Output the (X, Y) coordinate of the center of the cell containing the given text.  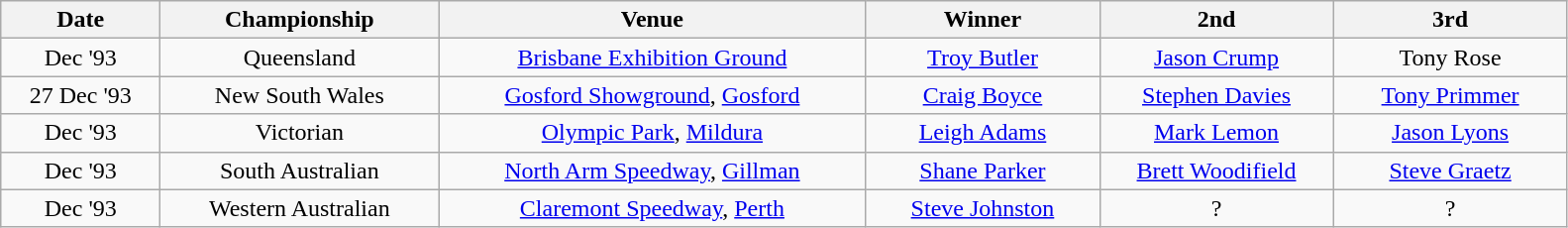
Claremont Speedway, Perth (652, 208)
Stephen Davies (1216, 95)
27 Dec '93 (81, 95)
Gosford Showground, Gosford (652, 95)
Championship (299, 20)
South Australian (299, 171)
Queensland (299, 57)
Winner (983, 20)
Brett Woodifield (1216, 171)
New South Wales (299, 95)
Victorian (299, 133)
Steve Johnston (983, 208)
3rd (1450, 20)
Tony Rose (1450, 57)
Jason Lyons (1450, 133)
Olympic Park, Mildura (652, 133)
Brisbane Exhibition Ground (652, 57)
Tony Primmer (1450, 95)
Venue (652, 20)
Western Australian (299, 208)
Jason Crump (1216, 57)
Steve Graetz (1450, 171)
2nd (1216, 20)
Mark Lemon (1216, 133)
Craig Boyce (983, 95)
Date (81, 20)
Shane Parker (983, 171)
Leigh Adams (983, 133)
Troy Butler (983, 57)
North Arm Speedway, Gillman (652, 171)
